Detect which cell encompasses the target text, then output its [x, y] center coordinate. 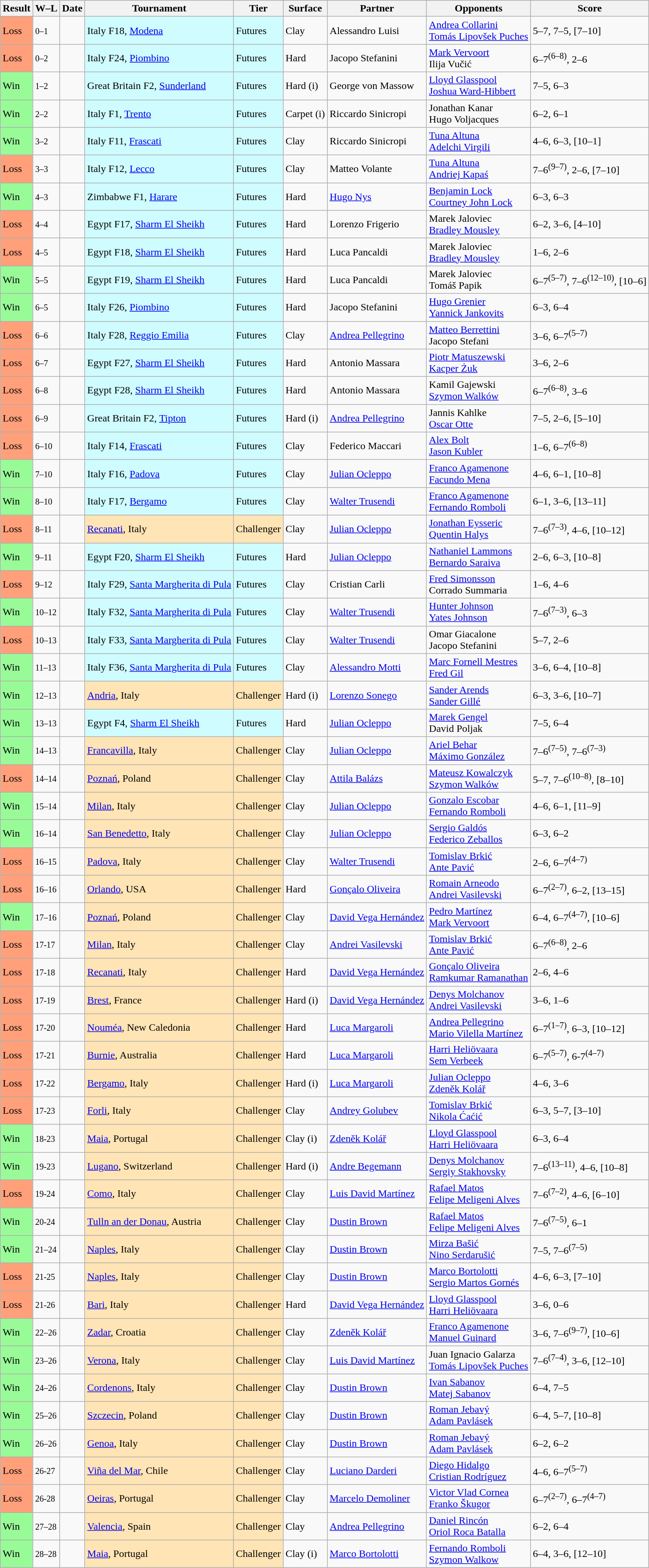
George von Massow [377, 86]
Egypt F4, Sharm El Sheikh [159, 723]
17–16 [46, 917]
26–26 [46, 1443]
17-23 [46, 1110]
Italy F11, Frascati [159, 141]
Italy F33, Santa Margherita di Pula [159, 639]
Juan Ignacio Galarza Tomás Lipovšek Puches [479, 1360]
Result [17, 9]
Italy F1, Trento [159, 113]
Pedro Martínez Mark Vervoort [479, 917]
1–6, 4–6 [590, 584]
6–7(5–7), 6-7(4–7) [590, 1055]
14–13 [46, 750]
Italy F24, Piombino [159, 58]
Andrea Collarini Tomás Lipovšek Puches [479, 31]
Cristian Carli [377, 584]
6–7 [46, 363]
Great Britain F2, Sunderland [159, 86]
6–7(2–7), 6–7(4–7) [590, 1499]
16–14 [46, 834]
3–6, 0–6 [590, 1304]
Italy F32, Santa Margherita di Pula [159, 612]
6–7(2–7), 6–2, [13–15] [590, 889]
Marco Bortolotti [377, 1554]
Score [590, 9]
Lorenzo Frigerio [377, 224]
27–28 [46, 1526]
Italy F26, Piombino [159, 307]
Forli, Italy [159, 1110]
Franco Agamenone Fernando Romboli [479, 502]
2–6, 6–7(4–7) [590, 862]
Jannis Kahlke Oscar Otte [479, 418]
1–6, 6–7(6–8) [590, 446]
22–26 [46, 1333]
16–16 [46, 889]
3–6, 6–7(5–7) [590, 335]
6–2, 3–6, [4–10] [590, 224]
6–7(1–7), 6–3, [10–12] [590, 1028]
6–10 [46, 446]
Marc Fornell Mestres Fred Gil [479, 668]
7–5, 6–4 [590, 723]
Tuna Altuna Adelchi Virgili [479, 141]
10–12 [46, 612]
Gonçalo Oliveira Ramkumar Ramanathan [479, 972]
6–2, 6–1 [590, 113]
2–6, 6–3, [10–8] [590, 557]
0–2 [46, 58]
Denys Molchanov Andrei Vasilevski [479, 1000]
Sander Arends Sander Gillé [479, 695]
6–3, 5–7, [3–10] [590, 1110]
16–15 [46, 862]
Luciano Darderi [377, 1471]
19-23 [46, 1166]
Burnie, Australia [159, 1055]
Viña del Mar, Chile [159, 1471]
Gonçalo Oliveira [377, 889]
Cordenons, Italy [159, 1388]
4–6, 3–6 [590, 1083]
7–5, 2–6, [5–10] [590, 418]
14–14 [46, 778]
Padova, Italy [159, 862]
6–6 [46, 335]
Mark Vervoort Ilija Vučić [479, 58]
Egypt F28, Sharm El Sheikh [159, 391]
Hugo Nys [377, 197]
6–3, 6–3 [590, 197]
Romain Arneodo Andrei Vasilevski [479, 889]
6–9 [46, 418]
4–6, 6–3, [7–10] [590, 1277]
Bari, Italy [159, 1304]
Piotr Matuszewski Kacper Żuk [479, 363]
Surface [305, 9]
9–12 [46, 584]
11–13 [46, 668]
Omar Giacalone Jacopo Stefanini [479, 639]
W–L [46, 9]
Lloyd Glasspool Joshua Ward-Hibbert [479, 86]
17-21 [46, 1055]
15–14 [46, 806]
Andria, Italy [159, 695]
12–13 [46, 695]
25–26 [46, 1415]
Harri Heliövaara Sem Verbeek [479, 1055]
Szczecin, Poland [159, 1415]
Verona, Italy [159, 1360]
Attila Balázs [377, 778]
4–6, 6–7(5–7) [590, 1471]
Italy F29, Santa Margherita di Pula [159, 584]
7–10 [46, 473]
7–6(7–3), 4–6, [10–12] [590, 529]
6–5 [46, 307]
5–7, 2–6 [590, 639]
Franco Agamenone Manuel Guinard [479, 1333]
Tulln an der Donau, Austria [159, 1221]
8–10 [46, 502]
6–7(5–7), 7–6(12–10), [10–6] [590, 279]
Fred Simonsson Corrado Summaria [479, 584]
Gonzalo Escobar Fernando Romboli [479, 806]
Lorenzo Sonego [377, 695]
20-24 [46, 1221]
6–1, 3–6, [13–11] [590, 502]
Lugano, Switzerland [159, 1166]
Nouméa, New Caledonia [159, 1028]
0–1 [46, 31]
Date [72, 9]
6–8 [46, 391]
7–5, 7–6(7–5) [590, 1249]
8–11 [46, 529]
Bergamo, Italy [159, 1083]
6–2, 6–2 [590, 1443]
Andrey Golubev [377, 1110]
San Benedetto, Italy [159, 834]
6–4, 6–7(4–7), [10–6] [590, 917]
26-27 [46, 1471]
6–2, 6–4 [590, 1526]
Sergio Galdós Federico Zeballos [479, 834]
6–7(6–8), 3–6 [590, 391]
3–3 [46, 169]
Italy F16, Padova [159, 473]
21-26 [46, 1304]
Ariel Behar Máximo González [479, 750]
Marek Jaloviec Tomáš Papik [479, 279]
17-20 [46, 1028]
4–4 [46, 224]
2–6, 4–6 [590, 972]
Alessandro Luisi [377, 31]
Andrea Pellegrino Mario Vilella Martínez [479, 1028]
4–3 [46, 197]
6–3, 3–6, [10–7] [590, 695]
26-28 [46, 1499]
Fernando Romboli Szymon Walkow [479, 1554]
4–6, 6–1, [11–9] [590, 806]
17-22 [46, 1083]
Francavilla, Italy [159, 750]
Victor Vlad Cornea Franko Škugor [479, 1499]
3–6, 2–6 [590, 363]
Oeiras, Portugal [159, 1499]
Italy F14, Frascati [159, 446]
Diego Hidalgo Cristian Rodríguez [479, 1471]
21-25 [46, 1277]
Matteo Volante [377, 169]
7–6(7–2), 4–6, [6–10] [590, 1194]
19-24 [46, 1194]
Alessandro Motti [377, 668]
Tuna Altuna Andriej Kapaś [479, 169]
Marek Gengel David Poljak [479, 723]
7–6(7–5), 7–6(7–3) [590, 750]
3–2 [46, 141]
5–5 [46, 279]
Egypt F17, Sharm El Sheikh [159, 224]
Italy F18, Modena [159, 31]
24–26 [46, 1388]
Tomislav Brkić Nikola Ćaćić [479, 1110]
13–13 [46, 723]
7–6(7–4), 3–6, [12–10] [590, 1360]
9–11 [46, 557]
7–6(13–11), 4–6, [10–8] [590, 1166]
Valencia, Spain [159, 1526]
5–7, 7–6(10–8), [8–10] [590, 778]
Genoa, Italy [159, 1443]
7–6(7–5), 6–1 [590, 1221]
Alex Bolt Jason Kubler [479, 446]
Opponents [479, 9]
Partner [377, 9]
Ivan Sabanov Matej Sabanov [479, 1388]
Mirza Bašić Nino Serdarušić [479, 1249]
Egypt F20, Sharm El Sheikh [159, 557]
7–6(9–7), 2–6, [7–10] [590, 169]
Italy F17, Bergamo [159, 502]
Zimbabwe F1, Harare [159, 197]
Denys Molchanov Sergiy Stakhovsky [479, 1166]
7–5, 6–3 [590, 86]
10–13 [46, 639]
1–6, 2–6 [590, 252]
Italy F28, Reggio Emilia [159, 335]
Julian Ocleppo Zdeněk Kolář [479, 1083]
Como, Italy [159, 1194]
3–6, 1–6 [590, 1000]
17-17 [46, 944]
3–6, 6–4, [10–8] [590, 668]
Brest, France [159, 1000]
4–6, 6–1, [10–8] [590, 473]
Hugo Grenier Yannick Jankovits [479, 307]
Franco Agamenone Facundo Mena [479, 473]
Federico Maccari [377, 446]
Egypt F18, Sharm El Sheikh [159, 252]
3–6, 7–6(9–7), [10–6] [590, 1333]
6–4, 5–7, [10–8] [590, 1415]
17-19 [46, 1000]
6–4, 3–6, [12–10] [590, 1554]
28–28 [46, 1554]
2–2 [46, 113]
Orlando, USA [159, 889]
Egypt F19, Sharm El Sheikh [159, 279]
Italy F12, Lecco [159, 169]
Tournament [159, 9]
Tier [258, 9]
Kamil Gajewski Szymon Walków [479, 391]
6–4, 7–5 [590, 1388]
Marco Bortolotti Sergio Martos Gornés [479, 1277]
7–6(7–3), 6–3 [590, 612]
17-18 [46, 972]
4–6, 6–3, [10–1] [590, 141]
6–3, 6–2 [590, 834]
Egypt F27, Sharm El Sheikh [159, 363]
Daniel Rincón Oriol Roca Batalla [479, 1526]
Mateusz Kowalczyk Szymon Walków [479, 778]
18-23 [46, 1138]
Great Britain F2, Tipton [159, 418]
Hunter Johnson Yates Johnson [479, 612]
23–26 [46, 1360]
Zadar, Croatia [159, 1333]
Benjamin Lock Courtney John Lock [479, 197]
5–7, 7–5, [7–10] [590, 31]
Matteo Berrettini Jacopo Stefani [479, 335]
Italy F36, Santa Margherita di Pula [159, 668]
Jonathan Eysseric Quentin Halys [479, 529]
Andre Begemann [377, 1166]
1–2 [46, 86]
Jonathan Kanar Hugo Voljacques [479, 113]
Carpet (i) [305, 113]
21–24 [46, 1249]
4–5 [46, 252]
Marcelo Demoliner [377, 1499]
Andrei Vasilevski [377, 944]
Nathaniel Lammons Bernardo Saraiva [479, 557]
